Return [X, Y] of the center of cell containing provided text 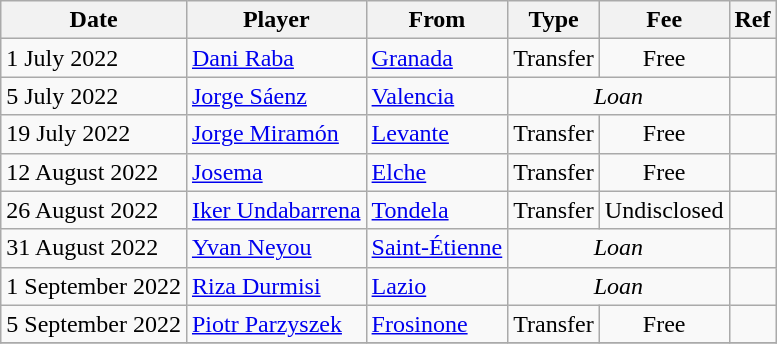
1 September 2022 [94, 286]
1 July 2022 [94, 58]
Levante [437, 134]
31 August 2022 [94, 248]
Date [94, 20]
Frosinone [437, 324]
From [437, 20]
Piotr Parzyszek [276, 324]
Yvan Neyou [276, 248]
19 July 2022 [94, 134]
Jorge Sáenz [276, 96]
Jorge Miramón [276, 134]
Dani Raba [276, 58]
12 August 2022 [94, 172]
Valencia [437, 96]
Riza Durmisi [276, 286]
Josema [276, 172]
Saint-Étienne [437, 248]
Fee [664, 20]
5 July 2022 [94, 96]
Lazio [437, 286]
Iker Undabarrena [276, 210]
Type [554, 20]
Ref [752, 20]
26 August 2022 [94, 210]
5 September 2022 [94, 324]
Tondela [437, 210]
Granada [437, 58]
Player [276, 20]
Elche [437, 172]
Undisclosed [664, 210]
